Extract the [x, y] coordinate from the center of the cell holding the provided text.  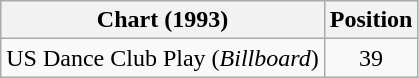
Chart (1993) [162, 20]
Position [371, 20]
39 [371, 58]
US Dance Club Play (Billboard) [162, 58]
